For the text-containing cell, return its midpoint in [x, y] coordinate format. 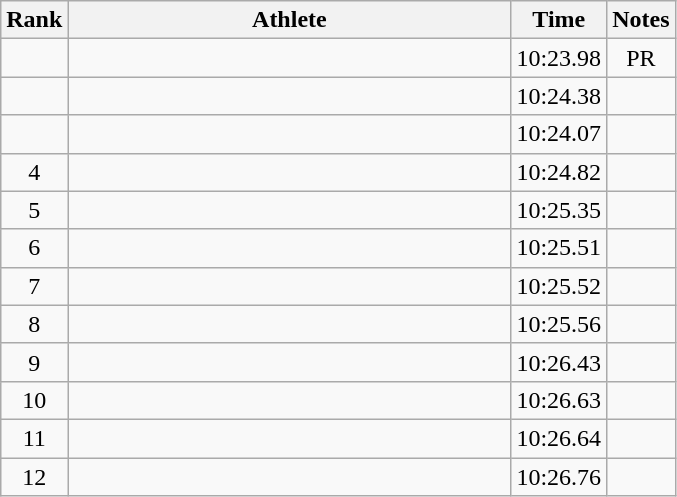
Rank [34, 20]
10:24.07 [559, 134]
11 [34, 438]
10:24.82 [559, 172]
10:26.76 [559, 477]
10:26.63 [559, 400]
Notes [641, 20]
7 [34, 286]
10:24.38 [559, 96]
Time [559, 20]
10:25.56 [559, 324]
10:25.35 [559, 210]
5 [34, 210]
10:23.98 [559, 58]
10:25.52 [559, 286]
9 [34, 362]
4 [34, 172]
10:25.51 [559, 248]
10:26.43 [559, 362]
Athlete [290, 20]
8 [34, 324]
PR [641, 58]
10 [34, 400]
10:26.64 [559, 438]
6 [34, 248]
12 [34, 477]
